Scan for the cell matching the given text and deliver its [X, Y] coordinate at center. 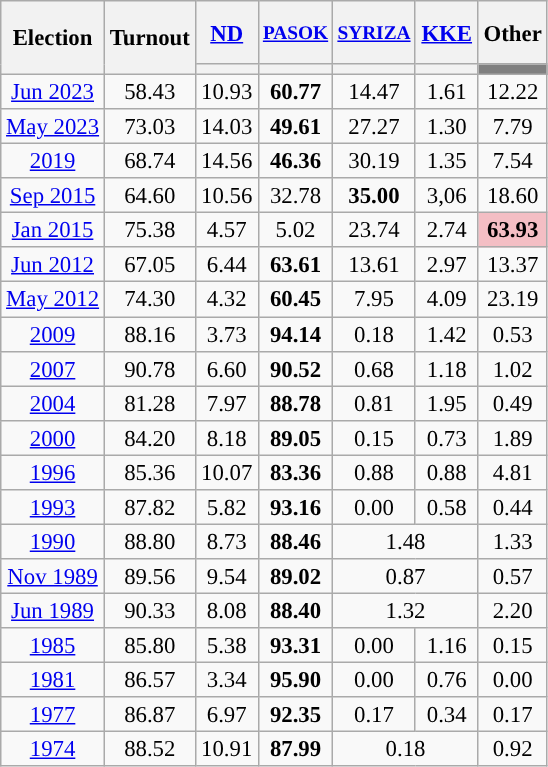
Other [512, 32]
74.30 [150, 300]
90.33 [150, 610]
0.57 [512, 576]
1.35 [446, 162]
63.61 [296, 266]
8.08 [226, 610]
1.95 [446, 404]
13.61 [374, 266]
1.89 [512, 438]
7.54 [512, 162]
0.49 [512, 404]
88.40 [296, 610]
May 2023 [53, 126]
23.19 [512, 300]
1981 [53, 680]
Election [53, 38]
Jun 2012 [53, 266]
88.80 [150, 542]
86.57 [150, 680]
5.38 [226, 646]
30.19 [374, 162]
2000 [53, 438]
May 2012 [53, 300]
63.93 [512, 230]
4.57 [226, 230]
88.16 [150, 334]
9.54 [226, 576]
1974 [53, 750]
2.74 [446, 230]
60.45 [296, 300]
1.30 [446, 126]
4.32 [226, 300]
5.82 [226, 508]
60.77 [296, 92]
Jan 2015 [53, 230]
7.79 [512, 126]
93.16 [296, 508]
0.58 [446, 508]
1.18 [446, 368]
67.05 [150, 266]
Jun 1989 [53, 610]
8.73 [226, 542]
32.78 [296, 196]
94.14 [296, 334]
73.03 [150, 126]
4.81 [512, 472]
3,06 [446, 196]
Nov 1989 [53, 576]
75.38 [150, 230]
Jun 2023 [53, 92]
1.32 [406, 610]
6.44 [226, 266]
95.90 [296, 680]
6.97 [226, 714]
10.07 [226, 472]
68.74 [150, 162]
86.87 [150, 714]
12.22 [512, 92]
1.16 [446, 646]
18.60 [512, 196]
90.78 [150, 368]
PASOK [296, 32]
1996 [53, 472]
ND [226, 32]
2007 [53, 368]
0.44 [512, 508]
1993 [53, 508]
10.93 [226, 92]
92.35 [296, 714]
27.27 [374, 126]
0.81 [374, 404]
81.28 [150, 404]
93.31 [296, 646]
1.33 [512, 542]
6.60 [226, 368]
0.53 [512, 334]
0.92 [512, 750]
89.02 [296, 576]
1977 [53, 714]
2004 [53, 404]
58.43 [150, 92]
0.34 [446, 714]
88.46 [296, 542]
1.61 [446, 92]
2019 [53, 162]
35.00 [374, 196]
13.37 [512, 266]
89.05 [296, 438]
87.99 [296, 750]
1.02 [512, 368]
1.48 [406, 542]
0.76 [446, 680]
2009 [53, 334]
0.73 [446, 438]
87.82 [150, 508]
14.56 [226, 162]
14.03 [226, 126]
2.97 [446, 266]
Turnout [150, 38]
Sep 2015 [53, 196]
1985 [53, 646]
89.56 [150, 576]
2.20 [512, 610]
8.18 [226, 438]
64.60 [150, 196]
85.36 [150, 472]
46.36 [296, 162]
85.80 [150, 646]
88.78 [296, 404]
1990 [53, 542]
49.61 [296, 126]
KKE [446, 32]
7.95 [374, 300]
14.47 [374, 92]
83.36 [296, 472]
10.56 [226, 196]
0.68 [374, 368]
0.87 [406, 576]
4.09 [446, 300]
10.91 [226, 750]
SYRIZA [374, 32]
5.02 [296, 230]
88.52 [150, 750]
90.52 [296, 368]
3.34 [226, 680]
84.20 [150, 438]
1.42 [446, 334]
3.73 [226, 334]
7.97 [226, 404]
23.74 [374, 230]
